Identify which cell holds the provided text, then report its [x, y] central coordinate. 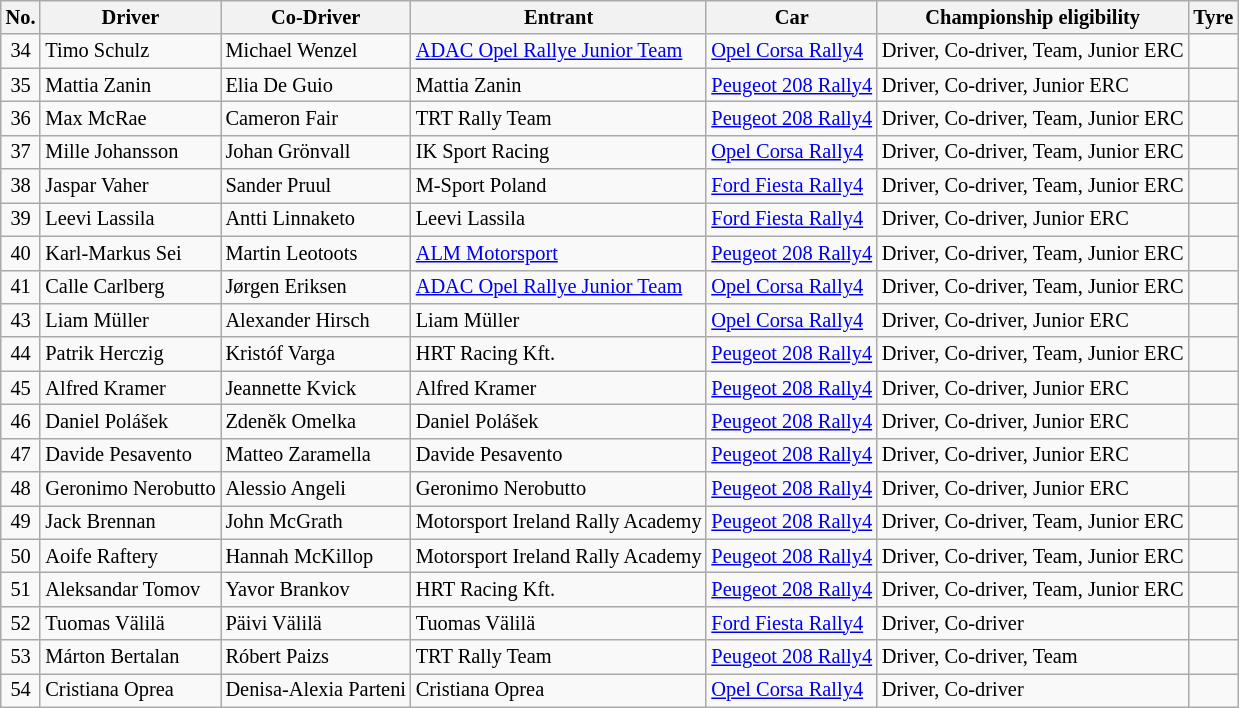
Antti Linnaketo [316, 219]
Matteo Zaramella [316, 455]
Co-Driver [316, 17]
Championship eligibility [1032, 17]
35 [21, 85]
Sander Pruul [316, 186]
Päivi Välilä [316, 623]
Alexander Hirsch [316, 320]
Mille Johansson [130, 152]
Driver, Co-driver, Team [1032, 657]
Johan Grönvall [316, 152]
Alessio Angeli [316, 489]
44 [21, 354]
ALM Motorsport [559, 253]
Entrant [559, 17]
Max McRae [130, 118]
43 [21, 320]
Aleksandar Tomov [130, 589]
Jaspar Vaher [130, 186]
41 [21, 287]
Patrik Herczig [130, 354]
Hannah McKillop [316, 556]
Driver [130, 17]
Márton Bertalan [130, 657]
Karl-Markus Sei [130, 253]
48 [21, 489]
52 [21, 623]
51 [21, 589]
40 [21, 253]
Denisa-Alexia Parteni [316, 690]
53 [21, 657]
50 [21, 556]
Martin Leotoots [316, 253]
John McGrath [316, 522]
Tyre [1213, 17]
49 [21, 522]
39 [21, 219]
Kristóf Varga [316, 354]
46 [21, 421]
Jørgen Eriksen [316, 287]
54 [21, 690]
Elia De Guio [316, 85]
37 [21, 152]
Jack Brennan [130, 522]
Yavor Brankov [316, 589]
Cameron Fair [316, 118]
No. [21, 17]
36 [21, 118]
38 [21, 186]
45 [21, 388]
47 [21, 455]
Car [792, 17]
M-Sport Poland [559, 186]
IK Sport Racing [559, 152]
34 [21, 51]
Michael Wenzel [316, 51]
Róbert Paizs [316, 657]
Jeannette Kvick [316, 388]
Calle Carlberg [130, 287]
Zdeněk Omelka [316, 421]
Timo Schulz [130, 51]
Aoife Raftery [130, 556]
